Determine the (x, y) coordinate at the center of the cell enclosing the given text.  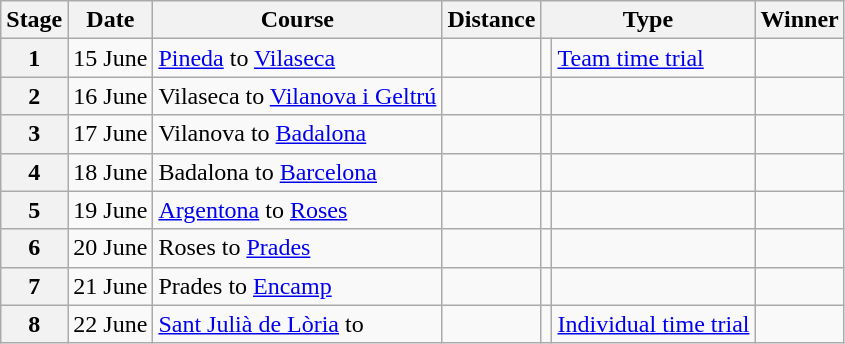
Vilanova to Badalona (298, 134)
4 (34, 172)
Badalona to Barcelona (298, 172)
3 (34, 134)
Distance (492, 20)
6 (34, 248)
Prades to Encamp (298, 286)
Sant Julià de Lòria to (298, 324)
8 (34, 324)
17 June (110, 134)
Pineda to Vilaseca (298, 58)
Argentona to Roses (298, 210)
19 June (110, 210)
Type (648, 20)
22 June (110, 324)
21 June (110, 286)
Course (298, 20)
2 (34, 96)
15 June (110, 58)
Stage (34, 20)
Roses to Prades (298, 248)
5 (34, 210)
20 June (110, 248)
Winner (800, 20)
Individual time trial (654, 324)
7 (34, 286)
16 June (110, 96)
Vilaseca to Vilanova i Geltrú (298, 96)
Date (110, 20)
18 June (110, 172)
1 (34, 58)
Team time trial (654, 58)
